From the cell containing the given text, extract its center point as [x, y] coordinate. 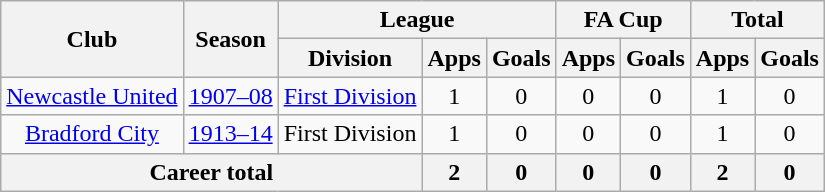
1907–08 [230, 96]
Bradford City [92, 134]
Season [230, 39]
Total [757, 20]
Career total [212, 172]
FA Cup [623, 20]
Newcastle United [92, 96]
Club [92, 39]
1913–14 [230, 134]
Division [350, 58]
League [417, 20]
